Output the (x, y) coordinate of the center of the cell containing the given text.  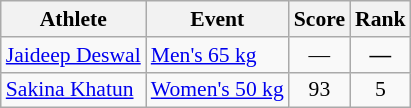
Jaideep Deswal (74, 55)
Sakina Khatun (74, 90)
Athlete (74, 19)
Score (320, 19)
5 (380, 90)
93 (320, 90)
Rank (380, 19)
Men's 65 kg (218, 55)
Event (218, 19)
Women's 50 kg (218, 90)
